Output the (x, y) coordinate of the center of the cell containing the given text.  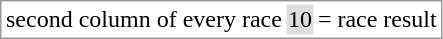
= race result (377, 19)
10 (300, 19)
second column of every race (144, 19)
